Determine the [x, y] coordinate at the center of the cell enclosing the given text.  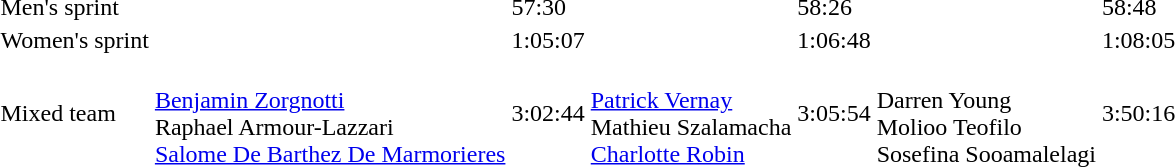
1:06:48 [834, 40]
1:05:07 [548, 40]
